Return the (X, Y) coordinate for the center point of the cell that contains the specified text.  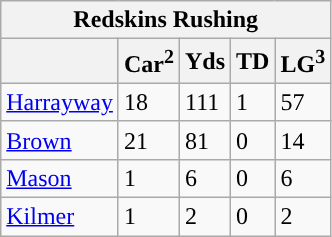
111 (204, 102)
Harrayway (60, 102)
14 (303, 140)
18 (148, 102)
81 (204, 140)
Car2 (148, 62)
Mason (60, 178)
LG3 (303, 62)
57 (303, 102)
Redskins Rushing (166, 20)
TD (253, 62)
Brown (60, 140)
Yds (204, 62)
Kilmer (60, 217)
21 (148, 140)
